Pinpoint the cell where the given text exists, returning its (x, y) midpoint coordinate. 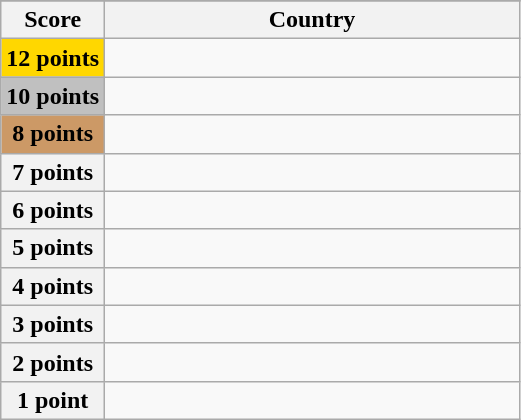
1 point (53, 400)
Score (53, 20)
3 points (53, 324)
8 points (53, 134)
2 points (53, 362)
12 points (53, 58)
Country (312, 20)
4 points (53, 286)
6 points (53, 210)
10 points (53, 96)
7 points (53, 172)
5 points (53, 248)
